Search for the cell housing the specified text and yield its (X, Y) center coordinate. 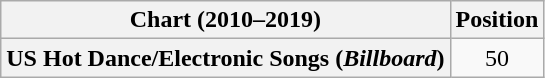
Chart (2010–2019) (226, 20)
Position (497, 20)
50 (497, 58)
US Hot Dance/Electronic Songs (Billboard) (226, 58)
